For the text-containing cell, return its midpoint in [x, y] coordinate format. 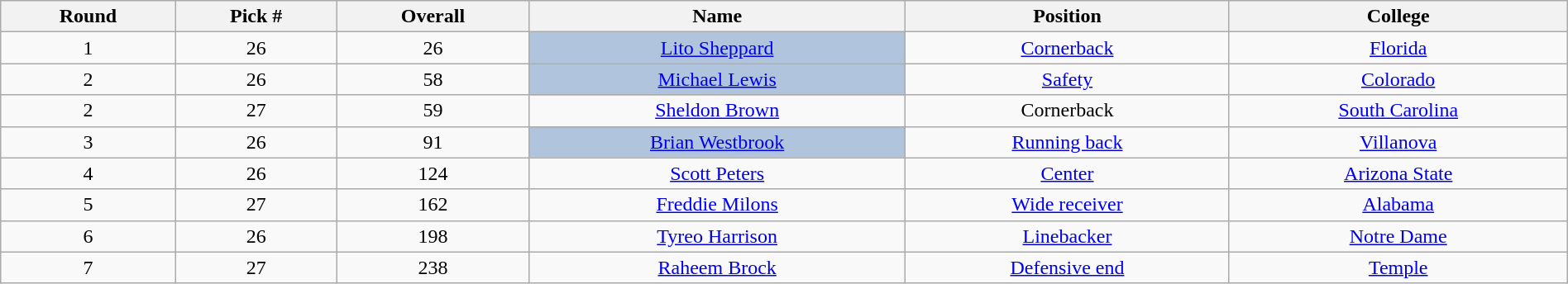
Round [88, 17]
Running back [1067, 142]
Overall [433, 17]
6 [88, 236]
Scott Peters [718, 173]
Notre Dame [1398, 236]
Arizona State [1398, 173]
124 [433, 173]
Position [1067, 17]
Alabama [1398, 205]
Center [1067, 173]
Colorado [1398, 79]
3 [88, 142]
198 [433, 236]
Lito Sheppard [718, 48]
Sheldon Brown [718, 111]
162 [433, 205]
Wide receiver [1067, 205]
South Carolina [1398, 111]
Tyreo Harrison [718, 236]
Florida [1398, 48]
59 [433, 111]
Linebacker [1067, 236]
Freddie Milons [718, 205]
Brian Westbrook [718, 142]
Michael Lewis [718, 79]
5 [88, 205]
Temple [1398, 267]
91 [433, 142]
4 [88, 173]
Safety [1067, 79]
Villanova [1398, 142]
7 [88, 267]
1 [88, 48]
238 [433, 267]
Defensive end [1067, 267]
College [1398, 17]
Pick # [256, 17]
58 [433, 79]
Raheem Brock [718, 267]
Name [718, 17]
